For the text-containing cell, return its midpoint in [X, Y] coordinate format. 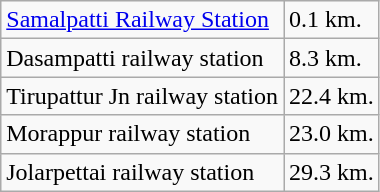
22.4 km. [332, 96]
Dasampatti railway station [142, 58]
0.1 km. [332, 20]
Tirupattur Jn railway station [142, 96]
Samalpatti Railway Station [142, 20]
29.3 km. [332, 172]
Jolarpettai railway station [142, 172]
Morappur railway station [142, 134]
23.0 km. [332, 134]
8.3 km. [332, 58]
